Locate the cell with the specified text and output its [X, Y] center coordinate. 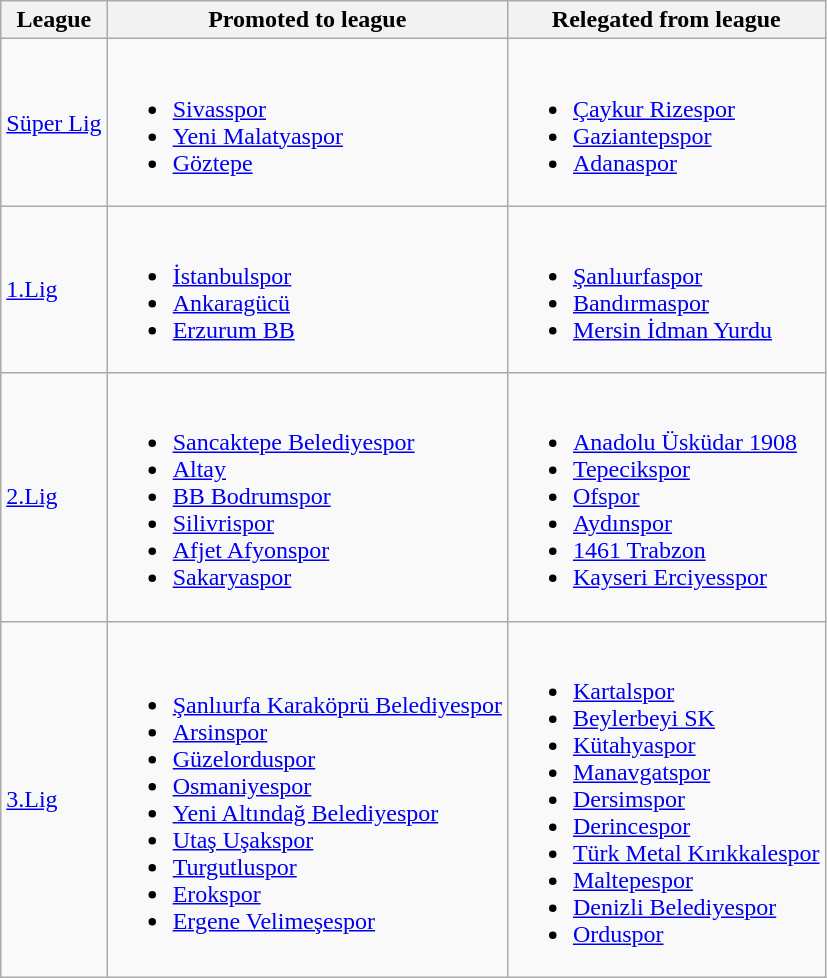
1.Lig [54, 290]
SivassporYeni MalatyasporGöztepe [307, 122]
Çaykur RizesporGaziantepsporAdanaspor [666, 122]
Relegated from league [666, 20]
League [54, 20]
Şanlıurfa Karaköprü BelediyesporArsinsporGüzelordusporOsmaniyesporYeni Altındağ BelediyesporUtaş UşaksporTurgutlusporEroksporErgene Velimeşespor [307, 799]
2.Lig [54, 497]
3.Lig [54, 799]
KartalsporBeylerbeyi SKKütahyasporManavgatsporDersimsporDerincesporTürk Metal KırıkkalesporMaltepesporDenizli BelediyesporOrduspor [666, 799]
Sancaktepe BelediyesporAltayBB BodrumsporSilivrisporAfjet AfyonsporSakaryaspor [307, 497]
Anadolu Üsküdar 1908TepeciksporOfsporAydınspor1461 TrabzonKayseri Erciyesspor [666, 497]
Süper Lig [54, 122]
Promoted to league [307, 20]
İstanbulsporAnkaragücüErzurum BB [307, 290]
ŞanlıurfasporBandırmasporMersin İdman Yurdu [666, 290]
